Find where the given text appears and provide that cell's center as (x, y) coordinate. 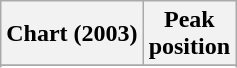
Peakposition (189, 34)
Chart (2003) (72, 34)
